Scan for the cell matching the given text and deliver its [X, Y] coordinate at center. 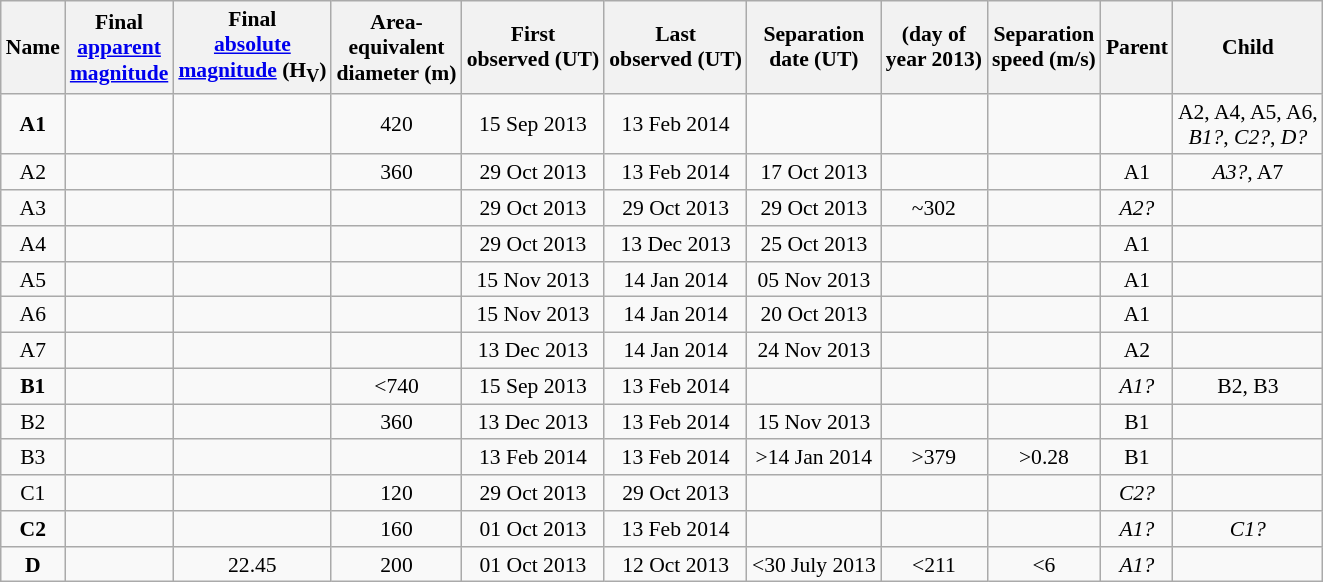
Finalapparentmagnitude [119, 47]
<740 [396, 386]
Separationdate (UT) [814, 47]
20 Oct 2013 [814, 315]
Parent [1137, 47]
B3 [33, 458]
17 Oct 2013 [814, 173]
A7 [33, 351]
24 Nov 2013 [814, 351]
Child [1248, 47]
A6 [33, 315]
160 [396, 529]
Separationspeed (m/s) [1044, 47]
420 [396, 124]
05 Nov 2013 [814, 280]
C1? [1248, 529]
>379 [934, 458]
A2, A4, A5, A6,B1?, C2?, D? [1248, 124]
C2 [33, 529]
Last observed (UT) [676, 47]
(day ofyear 2013) [934, 47]
01 Oct 2013 [534, 529]
25 Oct 2013 [814, 244]
B2, B3 [1248, 386]
A2? [1137, 208]
Finalabsolutemagnitude (HV) [252, 47]
>0.28 [1044, 458]
>14 Jan 2014 [814, 458]
~302 [934, 208]
C1 [33, 493]
120 [396, 493]
C2? [1137, 493]
First observed (UT) [534, 47]
B2 [33, 422]
Area-equivalentdiameter (m) [396, 47]
Name [33, 47]
A4 [33, 244]
A3?, A7 [1248, 173]
A3 [33, 208]
A5 [33, 280]
